From the cell containing the given text, extract its center point as [X, Y] coordinate. 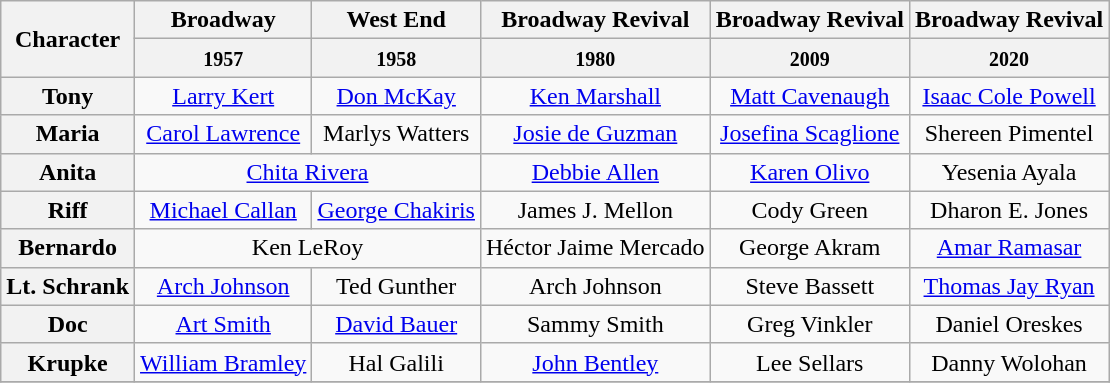
Karen Olivo [810, 172]
Chita Rivera [308, 172]
Debbie Allen [595, 172]
Michael Callan [224, 210]
Character [68, 39]
Art Smith [224, 324]
West End [396, 20]
Héctor Jaime Mercado [595, 248]
Krupke [68, 362]
2020 [1008, 58]
Steve Bassett [810, 286]
2009 [810, 58]
Greg Vinkler [810, 324]
Ken LeRoy [308, 248]
Amar Ramasar [1008, 248]
1980 [595, 58]
Marlys Watters [396, 134]
Josefina Scaglione [810, 134]
George Chakiris [396, 210]
Lee Sellars [810, 362]
Josie de Guzman [595, 134]
John Bentley [595, 362]
Ted Gunther [396, 286]
Don McKay [396, 96]
Larry Kert [224, 96]
James J. Mellon [595, 210]
Dharon E. Jones [1008, 210]
William Bramley [224, 362]
Matt Cavenaugh [810, 96]
David Bauer [396, 324]
Carol Lawrence [224, 134]
Broadway [224, 20]
1958 [396, 58]
Tony [68, 96]
Lt. Schrank [68, 286]
Shereen Pimentel [1008, 134]
Anita [68, 172]
Isaac Cole Powell [1008, 96]
Maria [68, 134]
Thomas Jay Ryan [1008, 286]
Bernardo [68, 248]
Doc [68, 324]
Cody Green [810, 210]
Yesenia Ayala [1008, 172]
Daniel Oreskes [1008, 324]
Hal Galili [396, 362]
George Akram [810, 248]
1957 [224, 58]
Danny Wolohan [1008, 362]
Ken Marshall [595, 96]
Riff [68, 210]
Sammy Smith [595, 324]
